Pinpoint the cell where the given text exists, returning its [X, Y] midpoint coordinate. 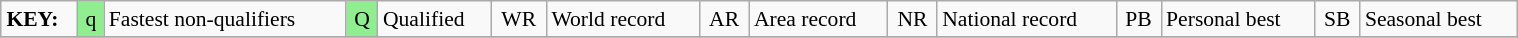
World record [622, 19]
WR [518, 19]
Qualified [434, 19]
Area record [818, 19]
PB [1138, 19]
Fastest non-qualifiers [225, 19]
KEY: [40, 19]
Q [362, 19]
Personal best [1238, 19]
NR [912, 19]
q [91, 19]
National record [1026, 19]
Seasonal best [1438, 19]
AR [724, 19]
SB [1338, 19]
